Find where the given text appears and provide that cell's center as [X, Y] coordinate. 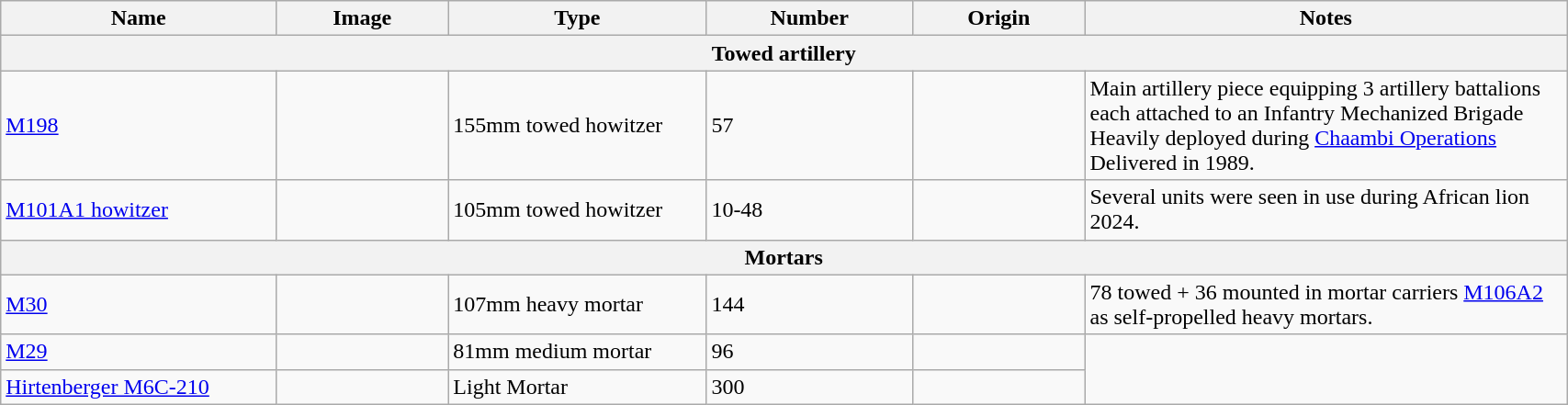
Origin [999, 18]
105mm towed howitzer [577, 209]
300 [810, 387]
M198 [139, 125]
Type [577, 18]
Hirtenberger M6C-210 [139, 387]
107mm heavy mortar [577, 305]
96 [810, 352]
81mm medium mortar [577, 352]
155mm towed howitzer [577, 125]
Light Mortar [577, 387]
M29 [139, 352]
78 towed + 36 mounted in mortar carriers M106A2 as self-propelled heavy mortars. [1326, 305]
M30 [139, 305]
Notes [1326, 18]
144 [810, 305]
Towed artillery [784, 53]
Mortars [784, 257]
57 [810, 125]
Name [139, 18]
Number [810, 18]
M101A1 howitzer [139, 209]
10-48 [810, 209]
Several units were seen in use during African lion 2024. [1326, 209]
Image [362, 18]
